Extract the [x, y] coordinate from the center of the cell holding the provided text.  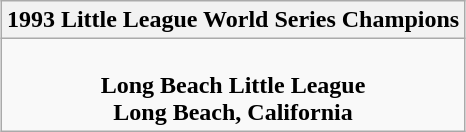
1993 Little League World Series Champions [232, 20]
Long Beach Little LeagueLong Beach, California [232, 85]
